Locate the cell with the specified text and output its [X, Y] center coordinate. 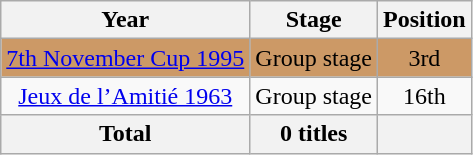
Year [126, 20]
3rd [425, 58]
Position [425, 20]
Total [126, 134]
Jeux de l’Amitié 1963 [126, 96]
7th November Cup 1995 [126, 58]
Stage [314, 20]
16th [425, 96]
0 titles [314, 134]
